Locate the cell with the specified text and output its (X, Y) center coordinate. 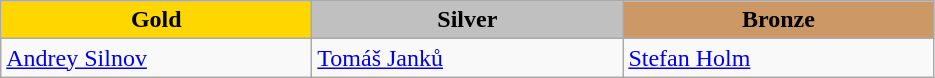
Tomáš Janků (468, 58)
Andrey Silnov (156, 58)
Stefan Holm (778, 58)
Gold (156, 20)
Silver (468, 20)
Bronze (778, 20)
